Return (x, y) of the center of cell containing provided text 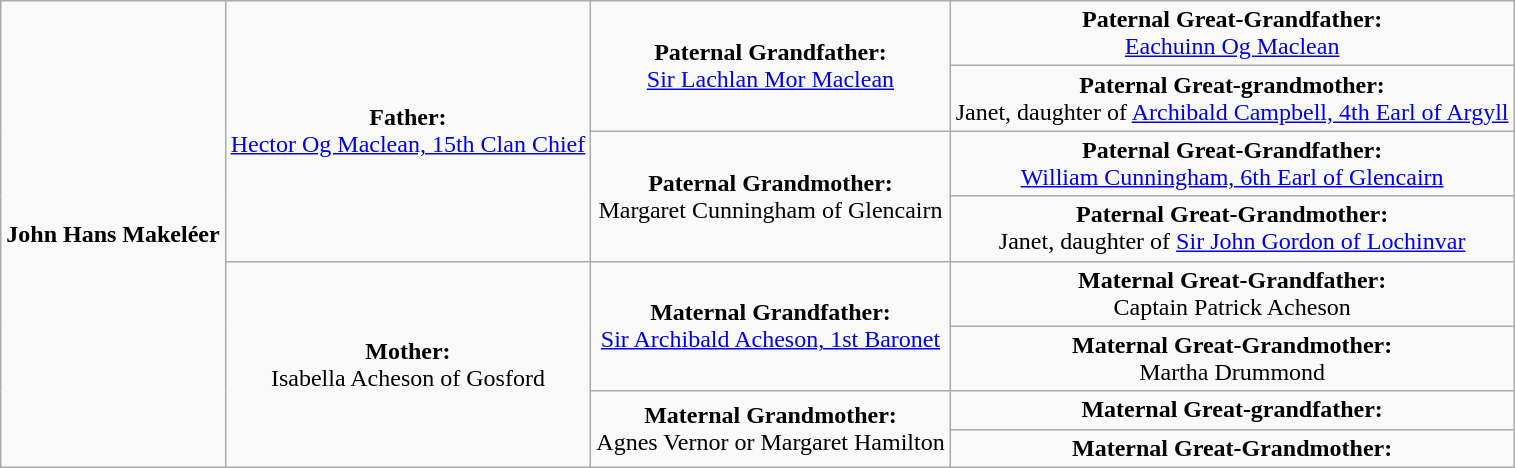
Paternal Grandmother:Margaret Cunningham of Glencairn (770, 196)
Maternal Great-Grandfather:Captain Patrick Acheson (1232, 294)
John Hans Makeléer (113, 234)
Maternal Great-Grandmother: (1232, 448)
Mother:Isabella Acheson of Gosford (408, 364)
Maternal Great-Grandmother:Martha Drummond (1232, 358)
Paternal Great-Grandmother:Janet, daughter of Sir John Gordon of Lochinvar (1232, 228)
Paternal Great-grandmother:Janet, daughter of Archibald Campbell, 4th Earl of Argyll (1232, 98)
Maternal Grandfather:Sir Archibald Acheson, 1st Baronet (770, 326)
Paternal Great-Grandfather:Eachuinn Og Maclean (1232, 34)
Father:Hector Og Maclean, 15th Clan Chief (408, 131)
Maternal Grandmother:Agnes Vernor or Margaret Hamilton (770, 429)
Paternal Great-Grandfather:William Cunningham, 6th Earl of Glencairn (1232, 164)
Maternal Great-grandfather: (1232, 410)
Paternal Grandfather:Sir Lachlan Mor Maclean (770, 66)
